Return (x, y) of the center of cell containing provided text 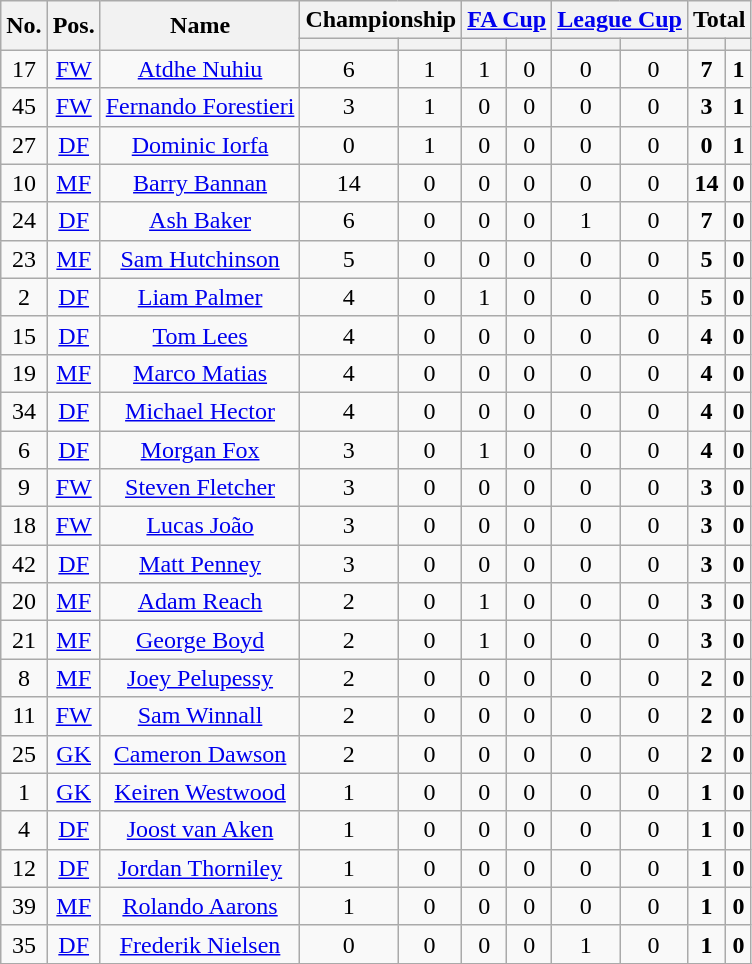
8 (24, 678)
Joey Pelupessy (200, 678)
Marco Matias (200, 373)
12 (24, 868)
Sam Winnall (200, 716)
Joost van Aken (200, 830)
17 (24, 69)
21 (24, 640)
Pos. (74, 26)
35 (24, 944)
39 (24, 906)
Matt Penney (200, 564)
9 (24, 488)
10 (24, 183)
Morgan Fox (200, 449)
Cameron Dawson (200, 754)
Name (200, 26)
Michael Hector (200, 411)
11 (24, 716)
No. (24, 26)
FA Cup (507, 20)
45 (24, 107)
League Cup (620, 20)
Total (719, 20)
George Boyd (200, 640)
Lucas João (200, 526)
Sam Hutchinson (200, 259)
Tom Lees (200, 335)
Liam Palmer (200, 297)
15 (24, 335)
34 (24, 411)
Steven Fletcher (200, 488)
Ash Baker (200, 221)
Fernando Forestieri (200, 107)
Jordan Thorniley (200, 868)
27 (24, 145)
Frederik Nielsen (200, 944)
19 (24, 373)
Dominic Iorfa (200, 145)
Rolando Aarons (200, 906)
Adam Reach (200, 602)
Keiren Westwood (200, 792)
Atdhe Nuhiu (200, 69)
23 (24, 259)
20 (24, 602)
42 (24, 564)
18 (24, 526)
Barry Bannan (200, 183)
25 (24, 754)
Championship (381, 20)
24 (24, 221)
